Find where the given text appears and provide that cell's center as (x, y) coordinate. 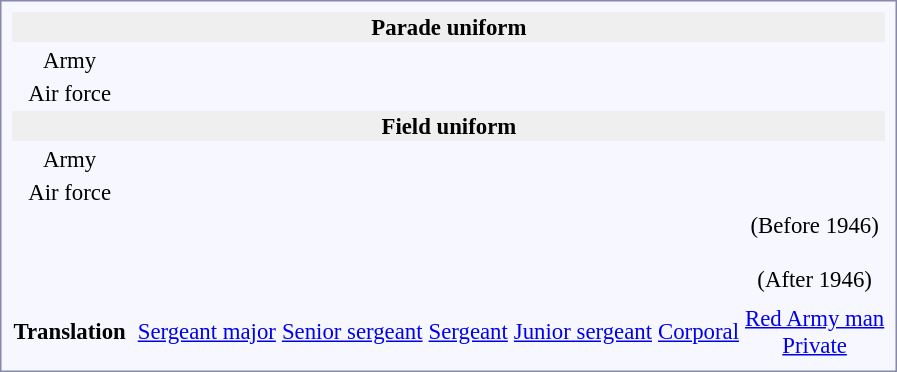
Sergeant major (206, 332)
Junior sergeant (582, 332)
Senior sergeant (352, 332)
Field uniform (449, 126)
Parade uniform (449, 27)
Corporal (699, 332)
Red Army manPrivate (815, 332)
Sergeant (468, 332)
Translation (70, 332)
(Before 1946) (After 1946) (815, 252)
